Detect which cell encompasses the target text, then output its (X, Y) center coordinate. 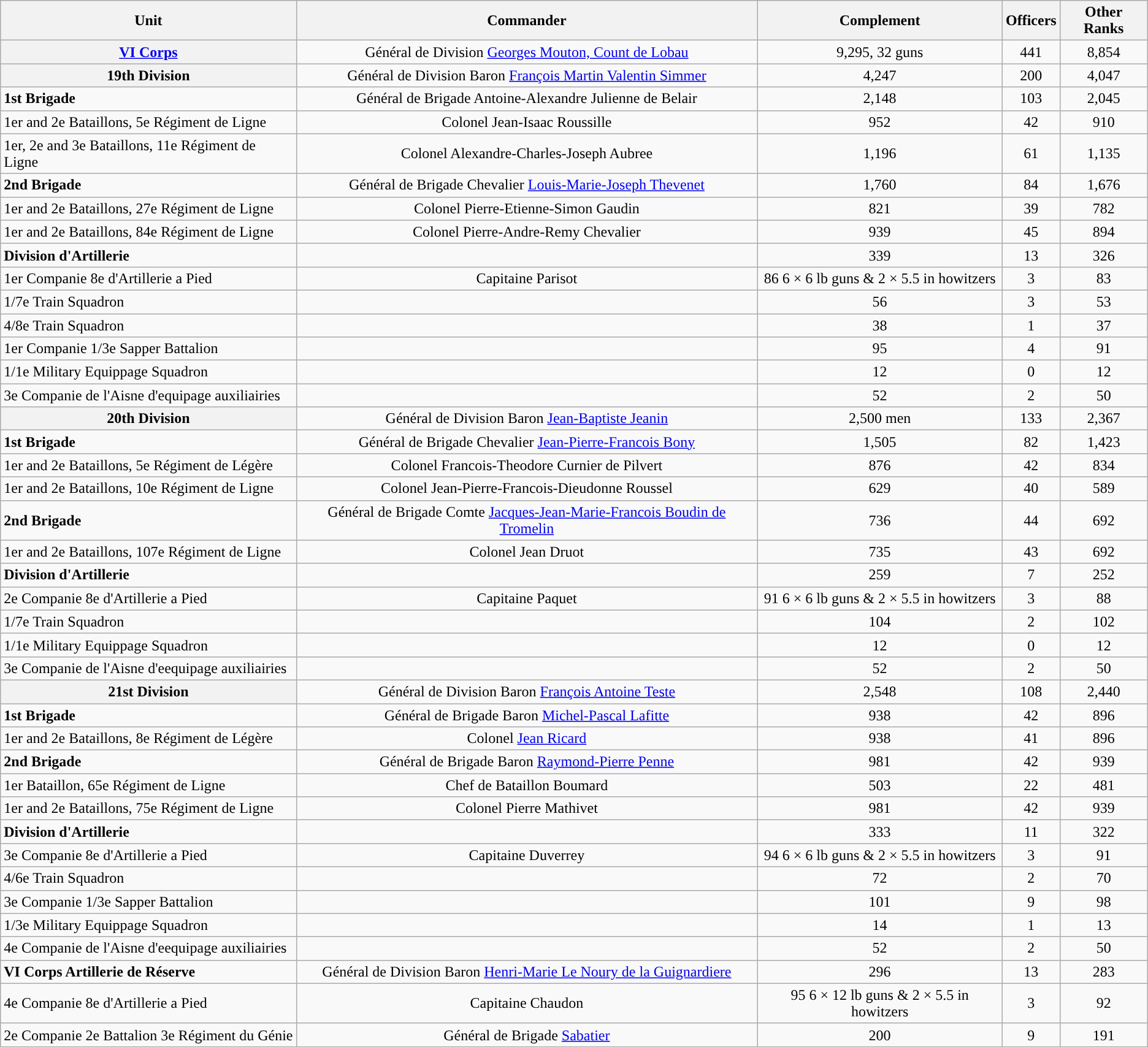
1,760 (880, 185)
Colonel Jean-Isaac Roussille (527, 122)
4e Companie de l'Aisne d'eequipage auxiliairies (148, 948)
322 (1104, 832)
1,505 (880, 442)
VI Corps Artillerie de Réserve (148, 972)
98 (1104, 902)
Officers (1031, 21)
735 (880, 552)
Unit (148, 21)
Commander (527, 21)
Complement (880, 21)
Général de Brigade Comte Jacques-Jean-Marie-Francois Boudin de Tromelin (527, 520)
503 (880, 785)
56 (880, 302)
21st Division (148, 691)
3e Companie de l'Aisne d'eequipage auxiliairies (148, 668)
Capitaine Paquet (527, 598)
133 (1031, 419)
103 (1031, 99)
45 (1031, 232)
Général de Brigade Antoine-Alexandre Julienne de Belair (527, 99)
VI Corps (148, 52)
326 (1104, 255)
1er Companie 8e d'Artillerie a Pied (148, 278)
1er Bataillon, 65e Régiment de Ligne (148, 785)
296 (880, 972)
4 (1031, 349)
Colonel Jean-Pierre-Francois-Dieudonne Roussel (527, 489)
876 (880, 465)
7 (1031, 575)
191 (1104, 1035)
3e Companie 1/3e Sapper Battalion (148, 902)
2,045 (1104, 99)
Général de Brigade Sabatier (527, 1035)
Général de Division Baron François Martin Valentin Simmer (527, 75)
2e Companie 8e d'Artillerie a Pied (148, 598)
Colonel Francois-Theodore Curnier de Pilvert (527, 465)
2,548 (880, 691)
1er and 2e Bataillons, 8e Régiment de Légère (148, 739)
3e Companie 8e d'Artillerie a Pied (148, 855)
736 (880, 520)
Général de Division Baron François Antoine Teste (527, 691)
Capitaine Duverrey (527, 855)
9,295, 32 guns (880, 52)
910 (1104, 122)
1er and 2e Bataillons, 27e Régiment de Ligne (148, 208)
283 (1104, 972)
1er Companie 1/3e Sapper Battalion (148, 349)
1er and 2e Bataillons, 5e Régiment de Légère (148, 465)
44 (1031, 520)
481 (1104, 785)
102 (1104, 622)
1er, 2e and 3e Bataillons, 11e Régiment de Ligne (148, 153)
84 (1031, 185)
61 (1031, 153)
4,247 (880, 75)
20th Division (148, 419)
Général de Division Baron Jean-Baptiste Jeanin (527, 419)
40 (1031, 489)
4/6e Train Squadron (148, 878)
1er and 2e Bataillons, 107e Régiment de Ligne (148, 552)
4e Companie 8e d'Artillerie a Pied (148, 1003)
1/3e Military Equippage Squadron (148, 925)
2e Companie 2e Battalion 3e Régiment du Génie (148, 1035)
94 6 × 6 lb guns & 2 × 5.5 in howitzers (880, 855)
91 6 × 6 lb guns & 2 × 5.5 in howitzers (880, 598)
83 (1104, 278)
Capitaine Chaudon (527, 1003)
Capitaine Parisot (527, 278)
Colonel Jean Ricard (527, 739)
339 (880, 255)
1er and 2e Bataillons, 84e Régiment de Ligne (148, 232)
Général de Brigade Chevalier Jean-Pierre-Francois Bony (527, 442)
2,440 (1104, 691)
1er and 2e Bataillons, 75e Régiment de Ligne (148, 809)
2,367 (1104, 419)
821 (880, 208)
53 (1104, 302)
589 (1104, 489)
Général de Division Baron Henri-Marie Le Noury de la Guignardiere (527, 972)
1,135 (1104, 153)
41 (1031, 739)
11 (1031, 832)
259 (880, 575)
4,047 (1104, 75)
8,854 (1104, 52)
19th Division (148, 75)
43 (1031, 552)
Général de Brigade Baron Raymond-Pierre Penne (527, 762)
104 (880, 622)
108 (1031, 691)
86 6 × 6 lb guns & 2 × 5.5 in howitzers (880, 278)
82 (1031, 442)
92 (1104, 1003)
Colonel Pierre Mathivet (527, 809)
39 (1031, 208)
Colonel Alexandre-Charles-Joseph Aubree (527, 153)
37 (1104, 326)
952 (880, 122)
Other Ranks (1104, 21)
72 (880, 878)
Général de Brigade Baron Michel-Pascal Lafitte (527, 715)
70 (1104, 878)
Général de Brigade Chevalier Louis-Marie-Joseph Thevenet (527, 185)
1er and 2e Bataillons, 5e Régiment de Ligne (148, 122)
333 (880, 832)
Colonel Pierre-Etienne-Simon Gaudin (527, 208)
2,148 (880, 99)
1er and 2e Bataillons, 10e Régiment de Ligne (148, 489)
252 (1104, 575)
38 (880, 326)
1,676 (1104, 185)
4/8e Train Squadron (148, 326)
Général de Division Georges Mouton, Count de Lobau (527, 52)
894 (1104, 232)
Chef de Bataillon Boumard (527, 785)
95 (880, 349)
782 (1104, 208)
95 6 × 12 lb guns & 2 × 5.5 in howitzers (880, 1003)
Colonel Jean Druot (527, 552)
88 (1104, 598)
2,500 men (880, 419)
14 (880, 925)
Colonel Pierre-Andre-Remy Chevalier (527, 232)
101 (880, 902)
629 (880, 489)
1,196 (880, 153)
441 (1031, 52)
834 (1104, 465)
1,423 (1104, 442)
22 (1031, 785)
3e Companie de l'Aisne d'equipage auxiliairies (148, 395)
